Output the [x, y] coordinate of the center of the cell containing the given text.  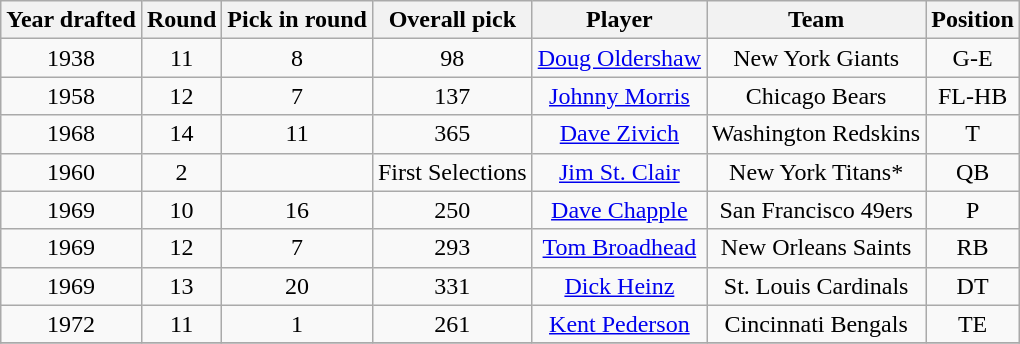
20 [298, 286]
Dave Zivich [619, 134]
331 [452, 286]
8 [298, 58]
261 [452, 324]
G-E [973, 58]
T [973, 134]
Doug Oldershaw [619, 58]
San Francisco 49ers [816, 210]
10 [181, 210]
365 [452, 134]
Chicago Bears [816, 96]
1968 [72, 134]
1958 [72, 96]
RB [973, 248]
13 [181, 286]
Team [816, 20]
293 [452, 248]
Dick Heinz [619, 286]
P [973, 210]
Position [973, 20]
Pick in round [298, 20]
Washington Redskins [816, 134]
Overall pick [452, 20]
New York Titans* [816, 172]
DT [973, 286]
Jim St. Clair [619, 172]
Cincinnati Bengals [816, 324]
First Selections [452, 172]
1972 [72, 324]
Dave Chapple [619, 210]
QB [973, 172]
FL-HB [973, 96]
St. Louis Cardinals [816, 286]
137 [452, 96]
New York Giants [816, 58]
Year drafted [72, 20]
Round [181, 20]
2 [181, 172]
98 [452, 58]
Player [619, 20]
250 [452, 210]
TE [973, 324]
14 [181, 134]
Johnny Morris [619, 96]
1960 [72, 172]
16 [298, 210]
Kent Pederson [619, 324]
New Orleans Saints [816, 248]
1938 [72, 58]
Tom Broadhead [619, 248]
1 [298, 324]
